Provide the (x, y) coordinate of the cell's center where the given text is located.  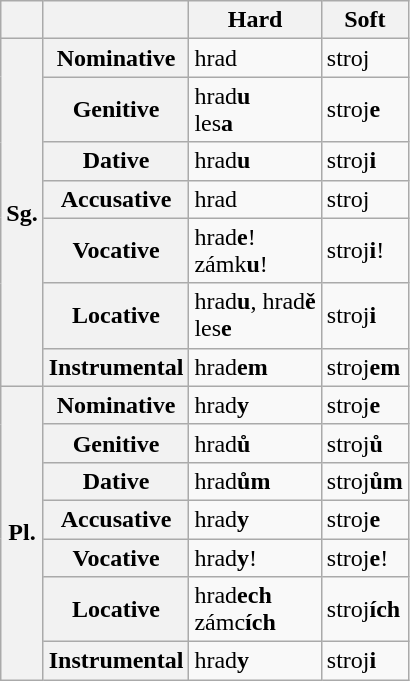
hradechzámcích (255, 610)
strojům (364, 481)
stroji! (364, 250)
Sg. (22, 212)
strojích (364, 610)
Soft (364, 20)
hradů (255, 443)
hradulesa (255, 110)
hradu (255, 161)
hrady! (255, 557)
strojů (364, 443)
hradům (255, 481)
strojem (364, 367)
stroje! (364, 557)
hradu, hradělese (255, 316)
Pl. (22, 532)
Hard (255, 20)
hrade!zámku! (255, 250)
hradem (255, 367)
